Return the [X, Y] coordinate for the center point of the cell that contains the specified text.  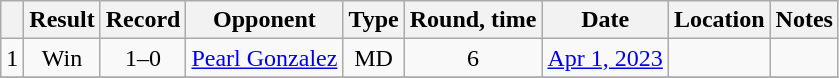
1 [12, 58]
Round, time [473, 20]
Type [374, 20]
Opponent [264, 20]
Record [143, 20]
Date [605, 20]
1–0 [143, 58]
Result [62, 20]
6 [473, 58]
Win [62, 58]
Apr 1, 2023 [605, 58]
Pearl Gonzalez [264, 58]
Notes [804, 20]
MD [374, 58]
Location [719, 20]
